Find where the given text appears and provide that cell's center as (x, y) coordinate. 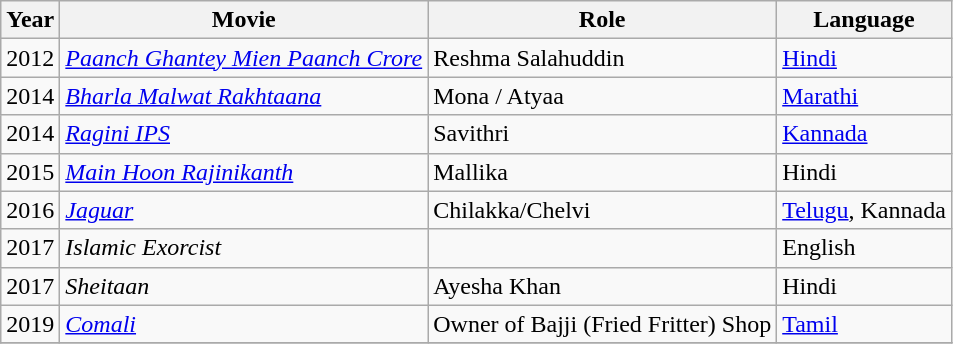
Owner of Bajji (Fried Fritter) Shop (602, 324)
Comali (244, 324)
Sheitaan (244, 286)
Movie (244, 20)
Main Hoon Rajinikanth (244, 172)
2019 (30, 324)
Mallika (602, 172)
Bharla Malwat Rakhtaana (244, 96)
2015 (30, 172)
2016 (30, 210)
Kannada (864, 134)
Ragini IPS (244, 134)
Ayesha Khan (602, 286)
Marathi (864, 96)
Year (30, 20)
English (864, 248)
Tamil (864, 324)
Paanch Ghantey Mien Paanch Crore (244, 58)
Savithri (602, 134)
Role (602, 20)
2012 (30, 58)
Chilakka/Chelvi (602, 210)
Language (864, 20)
Islamic Exorcist (244, 248)
Reshma Salahuddin (602, 58)
Mona / Atyaa (602, 96)
Jaguar (244, 210)
Telugu, Kannada (864, 210)
